Pinpoint the cell where the given text exists, returning its [X, Y] midpoint coordinate. 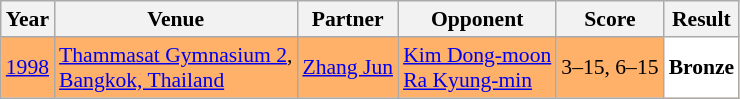
Zhang Jun [348, 68]
Venue [176, 19]
1998 [28, 68]
Year [28, 19]
Score [610, 19]
Bronze [702, 68]
Kim Dong-moon Ra Kyung-min [477, 68]
Thammasat Gymnasium 2,Bangkok, Thailand [176, 68]
3–15, 6–15 [610, 68]
Partner [348, 19]
Opponent [477, 19]
Result [702, 19]
